Scan for the cell matching the given text and deliver its (X, Y) coordinate at center. 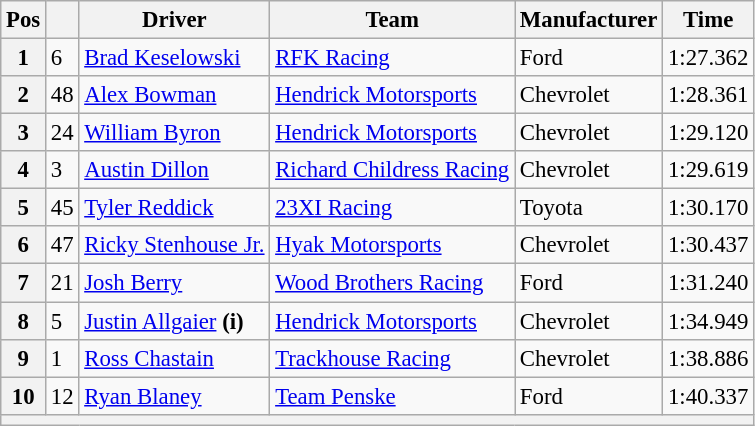
8 (24, 321)
Hyak Motorsports (392, 245)
7 (24, 283)
Wood Brothers Racing (392, 283)
Toyota (589, 208)
1:30.170 (708, 208)
1:30.437 (708, 245)
9 (24, 358)
47 (62, 245)
10 (24, 396)
Tyler Reddick (174, 208)
45 (62, 208)
Team (392, 20)
Richard Childress Racing (392, 170)
12 (62, 396)
Trackhouse Racing (392, 358)
2 (24, 95)
Josh Berry (174, 283)
48 (62, 95)
24 (62, 133)
Alex Bowman (174, 95)
1:31.240 (708, 283)
4 (24, 170)
1:40.337 (708, 396)
1:27.362 (708, 58)
Team Penske (392, 396)
23XI Racing (392, 208)
Pos (24, 20)
Time (708, 20)
Ricky Stenhouse Jr. (174, 245)
Justin Allgaier (i) (174, 321)
William Byron (174, 133)
Ryan Blaney (174, 396)
1:29.120 (708, 133)
1:28.361 (708, 95)
Ross Chastain (174, 358)
Manufacturer (589, 20)
Driver (174, 20)
Austin Dillon (174, 170)
1:29.619 (708, 170)
1:38.886 (708, 358)
1:34.949 (708, 321)
RFK Racing (392, 58)
Brad Keselowski (174, 58)
21 (62, 283)
